Search for the cell housing the specified text and yield its (x, y) center coordinate. 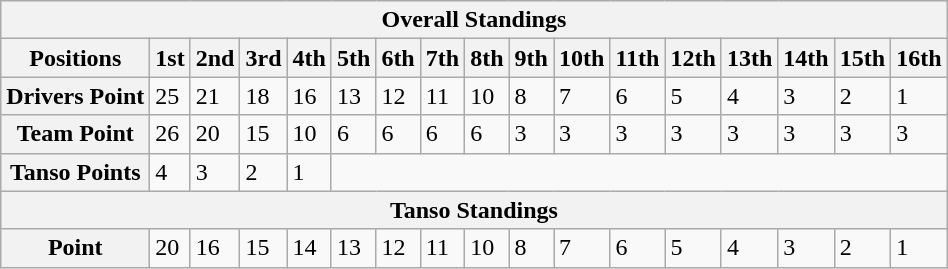
11th (638, 58)
Tanso Points (76, 172)
9th (531, 58)
6th (398, 58)
18 (264, 96)
10th (582, 58)
Tanso Standings (474, 210)
Drivers Point (76, 96)
4th (309, 58)
5th (353, 58)
Positions (76, 58)
25 (170, 96)
2nd (215, 58)
Point (76, 248)
Team Point (76, 134)
15th (862, 58)
1st (170, 58)
26 (170, 134)
8th (487, 58)
12th (693, 58)
16th (919, 58)
13th (749, 58)
14 (309, 248)
14th (806, 58)
7th (442, 58)
21 (215, 96)
3rd (264, 58)
Overall Standings (474, 20)
